Identify which cell holds the provided text, then report its [x, y] central coordinate. 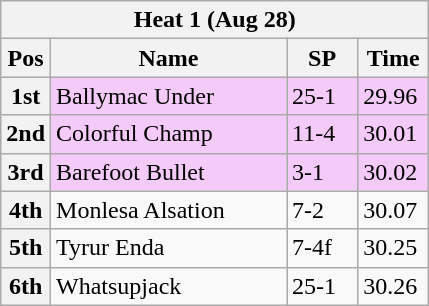
30.01 [394, 134]
Barefoot Bullet [169, 172]
5th [26, 248]
7-2 [322, 210]
30.07 [394, 210]
Pos [26, 58]
30.26 [394, 286]
Whatsupjack [169, 286]
30.02 [394, 172]
3-1 [322, 172]
4th [26, 210]
Time [394, 58]
Tyrur Enda [169, 248]
Heat 1 (Aug 28) [215, 20]
SP [322, 58]
6th [26, 286]
29.96 [394, 96]
1st [26, 96]
3rd [26, 172]
Name [169, 58]
30.25 [394, 248]
Monlesa Alsation [169, 210]
Ballymac Under [169, 96]
2nd [26, 134]
11-4 [322, 134]
Colorful Champ [169, 134]
7-4f [322, 248]
